Determine the (X, Y) coordinate at the center of the cell enclosing the given text.  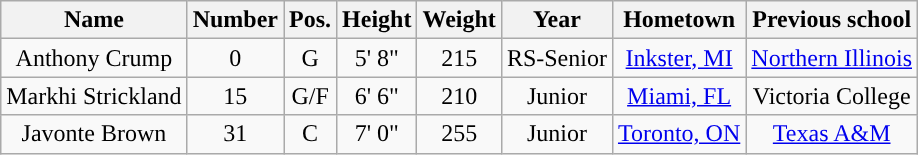
215 (459, 58)
210 (459, 96)
5' 8" (377, 58)
C (310, 134)
31 (235, 134)
Name (94, 20)
Toronto, ON (678, 134)
RS-Senior (556, 58)
0 (235, 58)
Miami, FL (678, 96)
15 (235, 96)
Northern Illinois (832, 58)
G (310, 58)
Javonte Brown (94, 134)
Inkster, MI (678, 58)
7' 0" (377, 134)
Number (235, 20)
Previous school (832, 20)
Victoria College (832, 96)
Height (377, 20)
Hometown (678, 20)
G/F (310, 96)
255 (459, 134)
Weight (459, 20)
Pos. (310, 20)
Anthony Crump (94, 58)
Texas A&M (832, 134)
Markhi Strickland (94, 96)
6' 6" (377, 96)
Year (556, 20)
